Return the (X, Y) coordinate for the center point of the cell that contains the specified text.  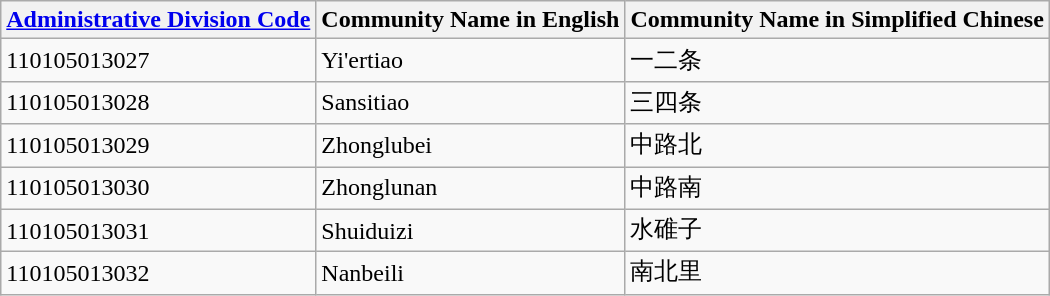
中路北 (837, 146)
110105013032 (158, 274)
中路南 (837, 188)
三四条 (837, 102)
110105013029 (158, 146)
Community Name in Simplified Chinese (837, 20)
Zhonglunan (470, 188)
Community Name in English (470, 20)
110105013031 (158, 230)
110105013027 (158, 60)
Nanbeili (470, 274)
110105013028 (158, 102)
Zhonglubei (470, 146)
Administrative Division Code (158, 20)
Sansitiao (470, 102)
Shuiduizi (470, 230)
水碓子 (837, 230)
一二条 (837, 60)
110105013030 (158, 188)
Yi'ertiao (470, 60)
南北里 (837, 274)
